Pinpoint the cell where the given text exists, returning its (x, y) midpoint coordinate. 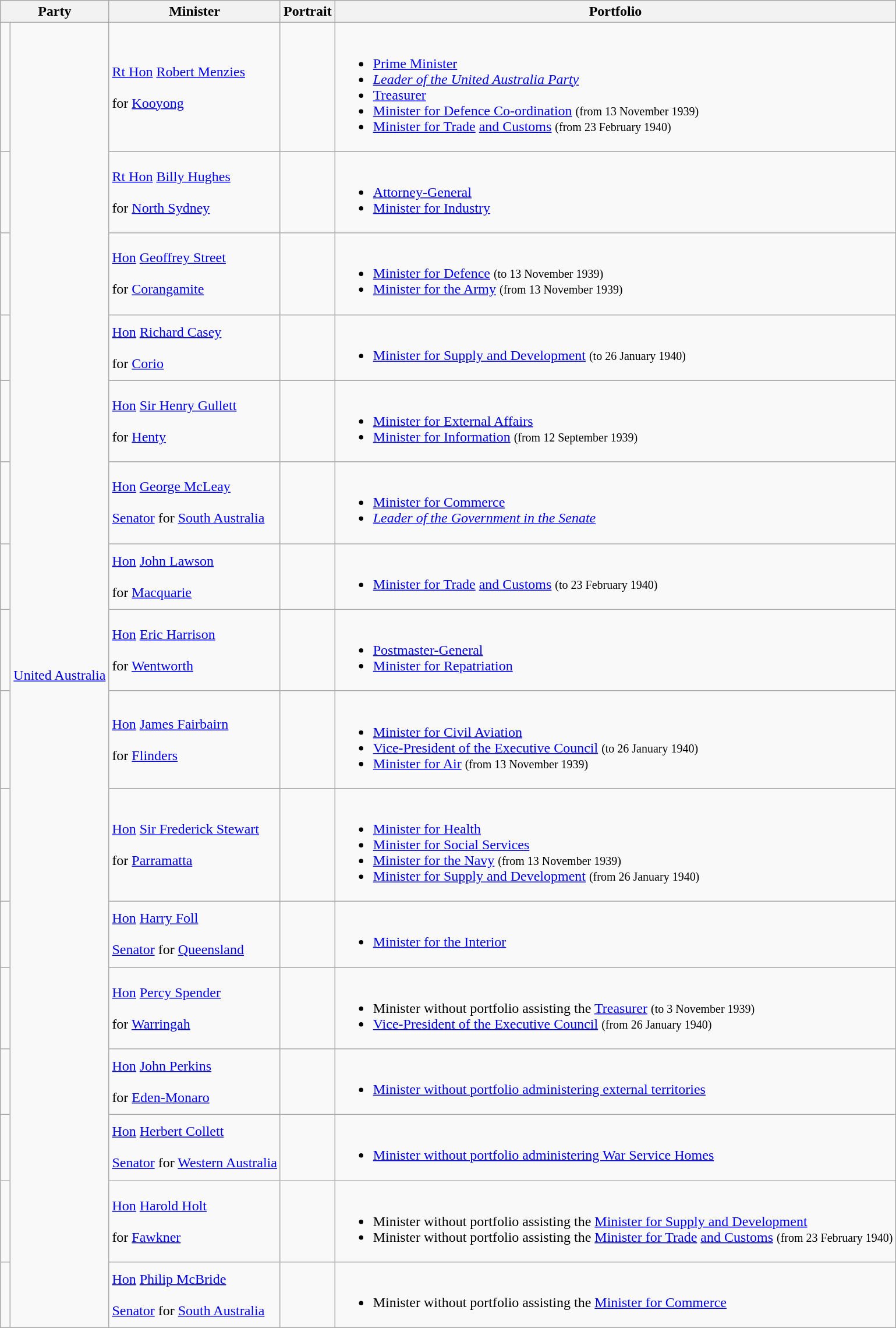
Hon Philip McBride Senator for South Australia (194, 1295)
Hon George McLeay Senator for South Australia (194, 503)
Hon Harry Foll Senator for Queensland (194, 934)
Minister without portfolio administering external territories (615, 1082)
Rt Hon Robert Menzies for Kooyong (194, 87)
Hon Eric Harrison for Wentworth (194, 650)
Hon John Lawson for Macquarie (194, 577)
Minister without portfolio assisting the Minister for Commerce (615, 1295)
Postmaster-GeneralMinister for Repatriation (615, 650)
Minister without portfolio administering War Service Homes (615, 1147)
United Australia (59, 676)
Attorney-GeneralMinister for Industry (615, 192)
Minister for the Interior (615, 934)
Party (55, 12)
Minister for External AffairsMinister for Information (from 12 September 1939) (615, 421)
Hon Percy Spender for Warringah (194, 1008)
Minister for Defence (to 13 November 1939)Minister for the Army (from 13 November 1939) (615, 274)
Portrait (307, 12)
Hon Sir Frederick Stewart for Parramatta (194, 845)
Portfolio (615, 12)
Hon John Perkins for Eden-Monaro (194, 1082)
Hon James Fairbairn for Flinders (194, 740)
Hon Herbert Collett Senator for Western Australia (194, 1147)
Minister for Trade and Customs (to 23 February 1940) (615, 577)
Minister without portfolio assisting the Treasurer (to 3 November 1939)Vice-President of the Executive Council (from 26 January 1940) (615, 1008)
Rt Hon Billy Hughes for North Sydney (194, 192)
Hon Geoffrey Street for Corangamite (194, 274)
Minister (194, 12)
Minister for Supply and Development (to 26 January 1940) (615, 347)
Hon Richard Casey for Corio (194, 347)
Minister for CommerceLeader of the Government in the Senate (615, 503)
Minister for Civil AviationVice-President of the Executive Council (to 26 January 1940)Minister for Air (from 13 November 1939) (615, 740)
Hon Sir Henry Gullett for Henty (194, 421)
Hon Harold Holt for Fawkner (194, 1221)
